For the text-containing cell, return its midpoint in [X, Y] coordinate format. 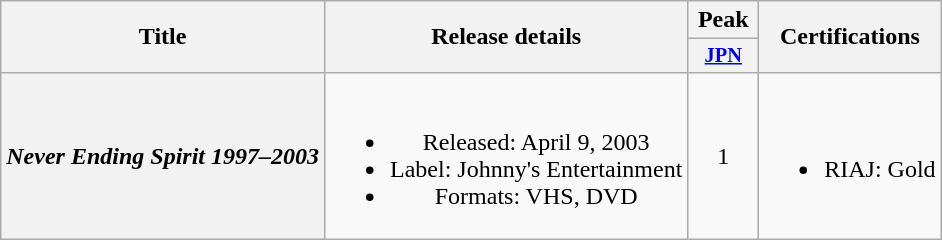
Certifications [850, 37]
Release details [506, 37]
RIAJ: Gold [850, 156]
Peak [724, 20]
1 [724, 156]
Never Ending Spirit 1997–2003 [163, 156]
JPN [724, 56]
Released: April 9, 2003Label: Johnny's EntertainmentFormats: VHS, DVD [506, 156]
Title [163, 37]
